Search for the cell housing the specified text and yield its [X, Y] center coordinate. 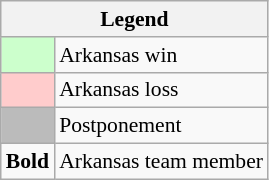
Arkansas loss [161, 90]
Arkansas win [161, 55]
Legend [134, 19]
Bold [28, 162]
Arkansas team member [161, 162]
Postponement [161, 126]
